Return the (x, y) coordinate for the center point of the cell that contains the specified text.  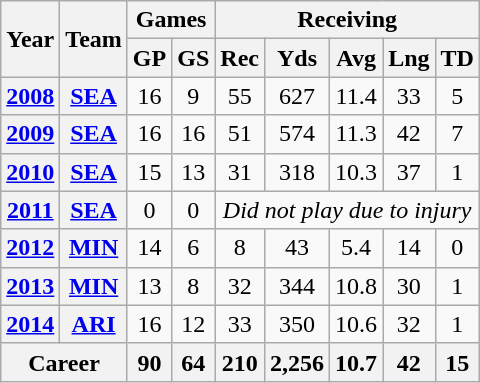
Avg (356, 58)
Games (170, 20)
2,256 (298, 362)
10.8 (356, 286)
11.3 (356, 134)
TD (457, 58)
2010 (30, 172)
31 (240, 172)
GP (149, 58)
318 (298, 172)
51 (240, 134)
10.6 (356, 324)
Receiving (348, 20)
10.3 (356, 172)
2008 (30, 96)
Team (94, 39)
2013 (30, 286)
GS (194, 58)
30 (409, 286)
2014 (30, 324)
12 (194, 324)
350 (298, 324)
Yds (298, 58)
64 (194, 362)
5.4 (356, 248)
2011 (30, 210)
Did not play due to injury (348, 210)
2009 (30, 134)
55 (240, 96)
344 (298, 286)
Lng (409, 58)
Year (30, 39)
43 (298, 248)
Rec (240, 58)
6 (194, 248)
Career (64, 362)
10.7 (356, 362)
210 (240, 362)
2012 (30, 248)
37 (409, 172)
5 (457, 96)
11.4 (356, 96)
ARI (94, 324)
7 (457, 134)
627 (298, 96)
574 (298, 134)
90 (149, 362)
9 (194, 96)
